Extract the [X, Y] coordinate from the center of the cell holding the provided text.  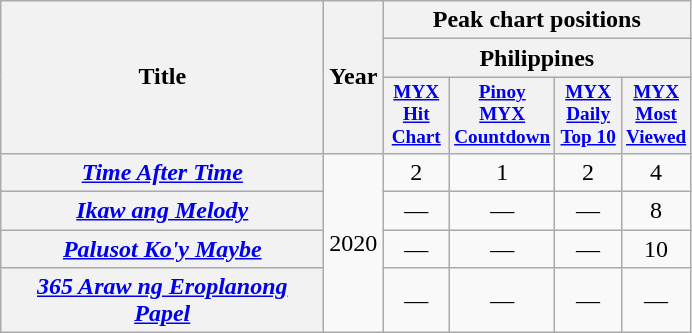
4 [656, 173]
Philippines [537, 58]
1 [502, 173]
2020 [354, 244]
Year [354, 78]
Time After Time [162, 173]
MYX Hit Chart [416, 116]
MYX Daily Top 10 [588, 116]
8 [656, 211]
Peak chart positions [537, 20]
Ikaw ang Melody [162, 211]
Title [162, 78]
MYX Most Viewed [656, 116]
Palusot Ko'y Maybe [162, 249]
Pinoy MYX Countdown [502, 116]
10 [656, 249]
365 Araw ng Eroplanong Papel [162, 300]
